Return the (X, Y) coordinate for the center point of the cell that contains the specified text.  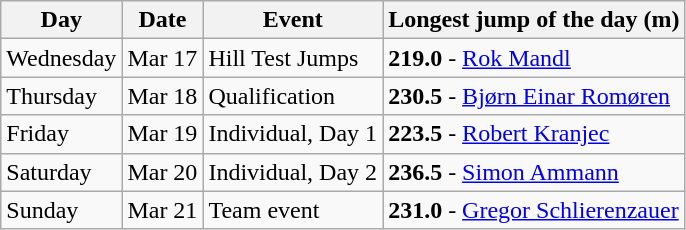
Saturday (62, 172)
Sunday (62, 210)
Day (62, 20)
Team event (293, 210)
Mar 20 (162, 172)
Thursday (62, 96)
Mar 21 (162, 210)
219.0 - Rok Mandl (534, 58)
Individual, Day 1 (293, 134)
Individual, Day 2 (293, 172)
Hill Test Jumps (293, 58)
223.5 - Robert Kranjec (534, 134)
Wednesday (62, 58)
236.5 - Simon Ammann (534, 172)
Mar 18 (162, 96)
Longest jump of the day (m) (534, 20)
Mar 19 (162, 134)
230.5 - Bjørn Einar Romøren (534, 96)
Friday (62, 134)
Date (162, 20)
Mar 17 (162, 58)
Qualification (293, 96)
Event (293, 20)
231.0 - Gregor Schlierenzauer (534, 210)
